Extract the (X, Y) coordinate from the center of the cell holding the provided text.  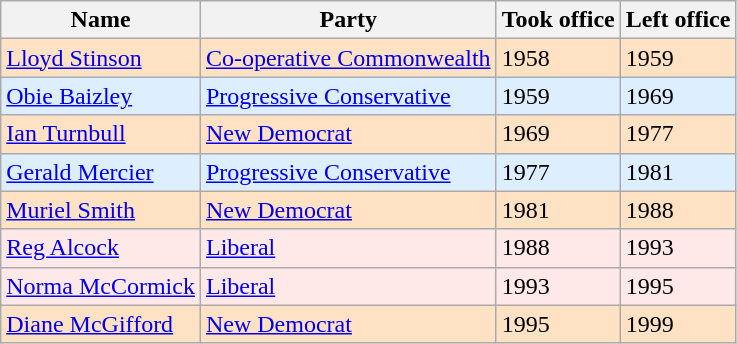
Reg Alcock (101, 248)
Co-operative Commonwealth (348, 58)
Left office (678, 20)
Lloyd Stinson (101, 58)
Muriel Smith (101, 210)
1999 (678, 324)
Took office (558, 20)
Ian Turnbull (101, 134)
Party (348, 20)
Gerald Mercier (101, 172)
Norma McCormick (101, 286)
Diane McGifford (101, 324)
1958 (558, 58)
Name (101, 20)
Obie Baizley (101, 96)
